Extract the (X, Y) coordinate from the center of the cell holding the provided text.  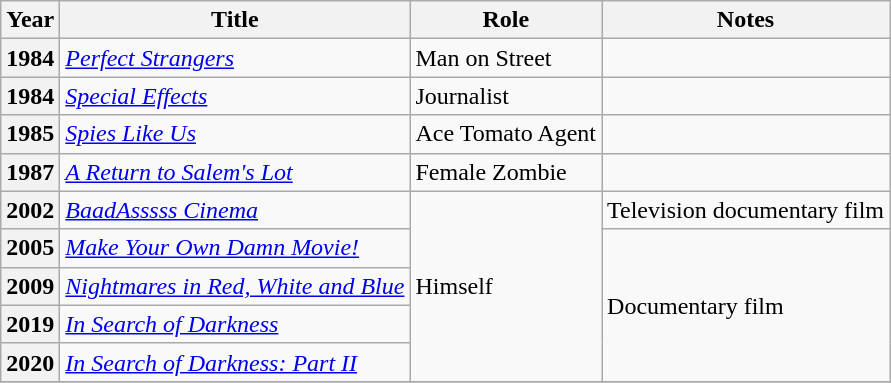
1985 (30, 134)
Perfect Strangers (235, 58)
Make Your Own Damn Movie! (235, 248)
In Search of Darkness: Part II (235, 362)
2020 (30, 362)
Female Zombie (506, 172)
Documentary film (746, 305)
BaadAsssss Cinema (235, 210)
2005 (30, 248)
Spies Like Us (235, 134)
2009 (30, 286)
Journalist (506, 96)
Role (506, 20)
Notes (746, 20)
Title (235, 20)
In Search of Darkness (235, 324)
Man on Street (506, 58)
Himself (506, 286)
1987 (30, 172)
Ace Tomato Agent (506, 134)
Nightmares in Red, White and Blue (235, 286)
Special Effects (235, 96)
Year (30, 20)
2019 (30, 324)
2002 (30, 210)
A Return to Salem's Lot (235, 172)
Television documentary film (746, 210)
